Determine the (x, y) coordinate at the center of the cell enclosing the given text.  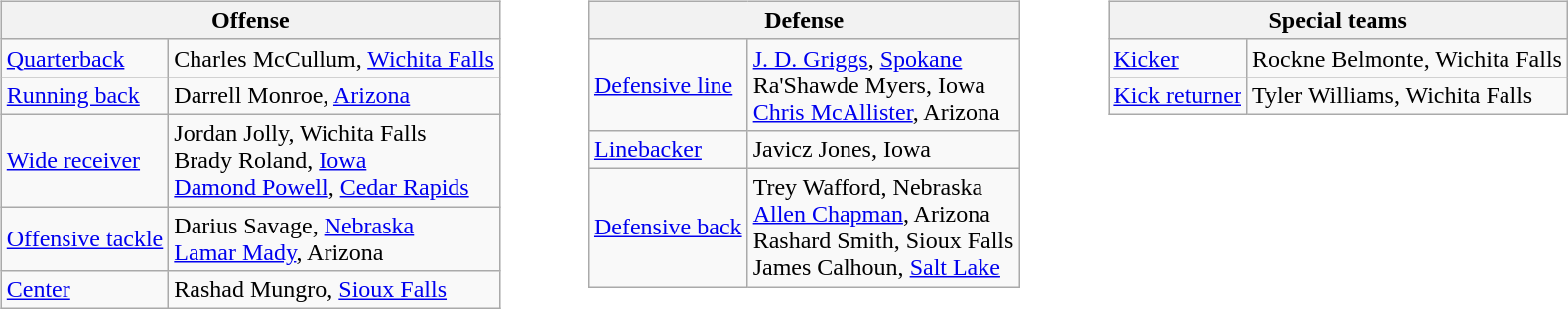
Special teams (1338, 20)
Jordan Jolly, Wichita FallsBrady Roland, IowaDamond Powell, Cedar Rapids (334, 160)
Darrell Monroe, Arizona (334, 95)
Rashad Mungro, Sioux Falls (334, 290)
Defensive line (668, 84)
Center (85, 290)
Charles McCullum, Wichita Falls (334, 58)
Running back (85, 95)
Linebacker (668, 149)
Trey Wafford, NebraskaAllen Chapman, ArizonaRashard Smith, Sioux FallsJames Calhoun, Salt Lake (883, 227)
Wide receiver (85, 160)
Quarterback (85, 58)
Darius Savage, NebraskaLamar Mady, Arizona (334, 238)
Defense (804, 20)
Rockne Belmonte, Wichita Falls (1407, 58)
Tyler Williams, Wichita Falls (1407, 95)
J. D. Griggs, SpokaneRa'Shawde Myers, IowaChris McAllister, Arizona (883, 84)
Kick returner (1178, 95)
Javicz Jones, Iowa (883, 149)
Kicker (1178, 58)
Offense (250, 20)
Offensive tackle (85, 238)
Defensive back (668, 227)
